Provide the [x, y] coordinate of the cell's center where the given text is located.  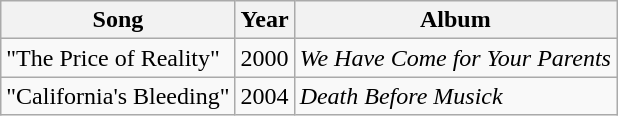
Death Before Musick [455, 96]
2000 [264, 58]
"The Price of Reality" [118, 58]
2004 [264, 96]
Year [264, 20]
Album [455, 20]
"California's Bleeding" [118, 96]
We Have Come for Your Parents [455, 58]
Song [118, 20]
